Extract the [x, y] coordinate from the center of the cell holding the provided text.  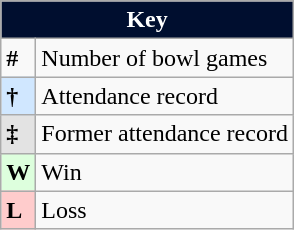
Key [148, 20]
Loss [165, 210]
# [18, 58]
L [18, 210]
W [18, 172]
Attendance record [165, 96]
Number of bowl games [165, 58]
† [18, 96]
Win [165, 172]
‡ [18, 134]
Former attendance record [165, 134]
